Pinpoint the cell where the given text exists, returning its (X, Y) midpoint coordinate. 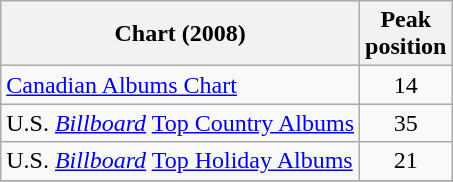
14 (406, 85)
U.S. Billboard Top Holiday Albums (180, 161)
Canadian Albums Chart (180, 85)
21 (406, 161)
Chart (2008) (180, 34)
U.S. Billboard Top Country Albums (180, 123)
Peakposition (406, 34)
35 (406, 123)
